Capture the cell that displays the provided text and extract its [x, y] central coordinate. 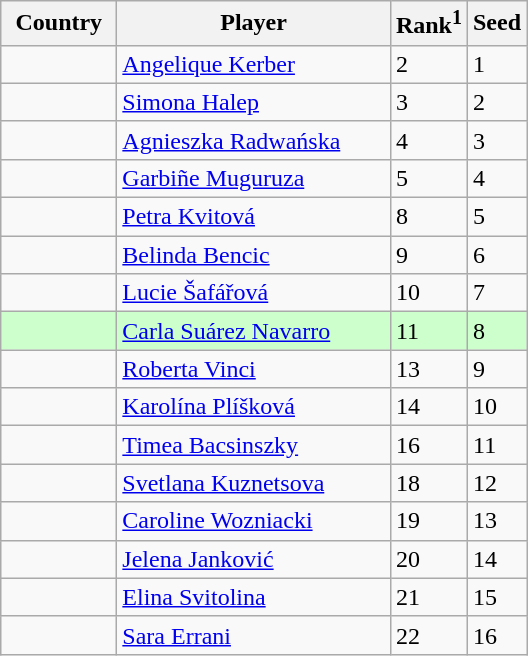
Lucie Šafářová [254, 293]
21 [428, 597]
Belinda Bencic [254, 255]
Timea Bacsinszky [254, 445]
Carla Suárez Navarro [254, 331]
7 [496, 293]
Svetlana Kuznetsova [254, 483]
20 [428, 559]
15 [496, 597]
Seed [496, 24]
19 [428, 521]
Simona Halep [254, 102]
Rank1 [428, 24]
1 [496, 64]
12 [496, 483]
Caroline Wozniacki [254, 521]
Jelena Janković [254, 559]
Agnieszka Radwańska [254, 140]
Angelique Kerber [254, 64]
Petra Kvitová [254, 217]
Player [254, 24]
Elina Svitolina [254, 597]
22 [428, 635]
6 [496, 255]
Karolína Plíšková [254, 407]
18 [428, 483]
Garbiñe Muguruza [254, 178]
Sara Errani [254, 635]
Roberta Vinci [254, 369]
Country [59, 24]
